For the text-containing cell, return its midpoint in [x, y] coordinate format. 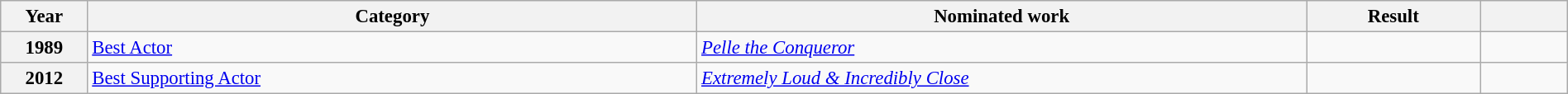
Nominated work [1002, 16]
1989 [45, 48]
Category [392, 16]
Year [45, 16]
Result [1394, 16]
Pelle the Conqueror [1002, 48]
2012 [45, 78]
Best Actor [392, 48]
Extremely Loud & Incredibly Close [1002, 78]
Best Supporting Actor [392, 78]
